Find where the given text appears and provide that cell's center as (x, y) coordinate. 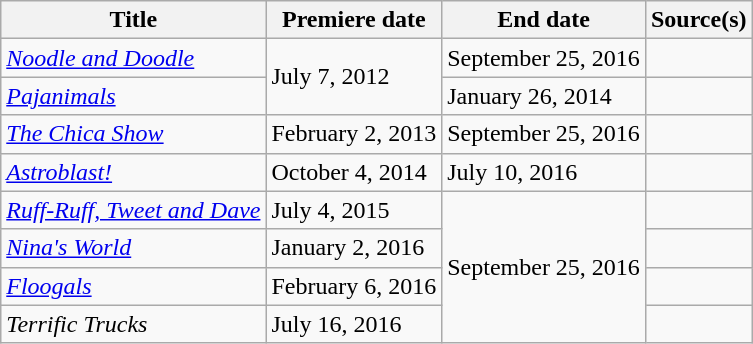
July 7, 2012 (354, 77)
Nina's World (134, 248)
Premiere date (354, 20)
Source(s) (698, 20)
February 6, 2016 (354, 286)
Astroblast! (134, 172)
Ruff-Ruff, Tweet and Dave (134, 210)
End date (544, 20)
Pajanimals (134, 96)
February 2, 2013 (354, 134)
Title (134, 20)
July 10, 2016 (544, 172)
Floogals (134, 286)
January 26, 2014 (544, 96)
October 4, 2014 (354, 172)
July 16, 2016 (354, 324)
July 4, 2015 (354, 210)
The Chica Show (134, 134)
Noodle and Doodle (134, 58)
January 2, 2016 (354, 248)
Terrific Trucks (134, 324)
